Return (X, Y) of the center of cell containing provided text 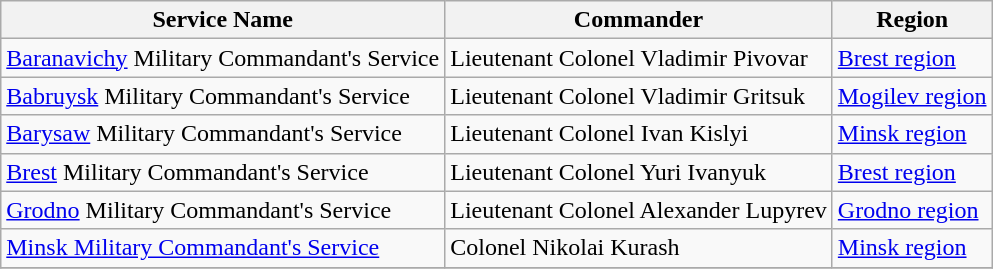
Minsk Military Commandant's Service (223, 248)
Lieutenant Colonel Vladimir Pivovar (639, 58)
Colonel Nikolai Kurash (639, 248)
Mogilev region (912, 96)
Lieutenant Colonel Yuri Ivanyuk (639, 172)
Region (912, 20)
Barysaw Military Commandant's Service (223, 134)
Commander (639, 20)
Grodno region (912, 210)
Brest Military Commandant's Service (223, 172)
Grodno Military Commandant's Service (223, 210)
Lieutenant Colonel Alexander Lupyrev (639, 210)
Lieutenant Colonel Vladimir Gritsuk (639, 96)
Lieutenant Colonel Ivan Kislyi (639, 134)
Baranavichy Military Commandant's Service (223, 58)
Babruysk Military Commandant's Service (223, 96)
Service Name (223, 20)
